Output the [X, Y] coordinate of the center of the cell containing the given text.  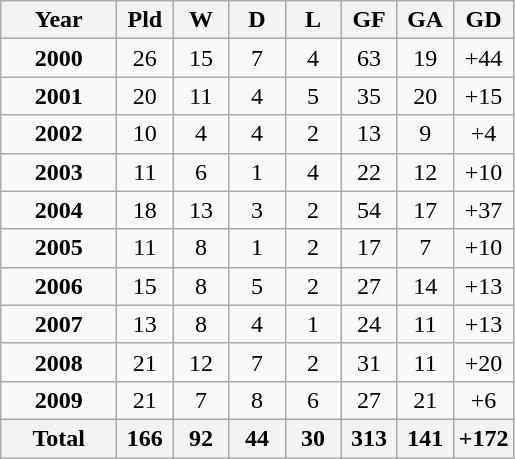
35 [369, 96]
31 [369, 362]
GD [484, 20]
2005 [59, 248]
GA [425, 20]
Pld [145, 20]
Total [59, 438]
63 [369, 58]
2003 [59, 172]
54 [369, 210]
166 [145, 438]
+172 [484, 438]
D [257, 20]
GF [369, 20]
9 [425, 134]
2004 [59, 210]
L [313, 20]
+4 [484, 134]
313 [369, 438]
2001 [59, 96]
10 [145, 134]
2008 [59, 362]
+44 [484, 58]
22 [369, 172]
18 [145, 210]
2007 [59, 324]
+15 [484, 96]
141 [425, 438]
14 [425, 286]
44 [257, 438]
30 [313, 438]
24 [369, 324]
W [201, 20]
+20 [484, 362]
Year [59, 20]
2009 [59, 400]
2006 [59, 286]
26 [145, 58]
2000 [59, 58]
3 [257, 210]
19 [425, 58]
+6 [484, 400]
92 [201, 438]
2002 [59, 134]
+37 [484, 210]
